For the text-containing cell, return its midpoint in (X, Y) coordinate format. 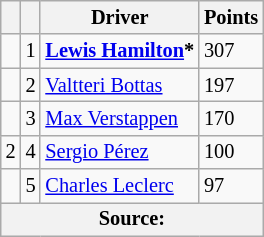
1 (31, 51)
Source: (132, 219)
197 (231, 85)
Charles Leclerc (120, 186)
170 (231, 118)
Points (231, 17)
4 (31, 152)
Sergio Pérez (120, 152)
100 (231, 152)
3 (31, 118)
Driver (120, 17)
Lewis Hamilton* (120, 51)
Valtteri Bottas (120, 85)
97 (231, 186)
5 (31, 186)
Max Verstappen (120, 118)
307 (231, 51)
